Output the (x, y) coordinate of the center of the cell containing the given text.  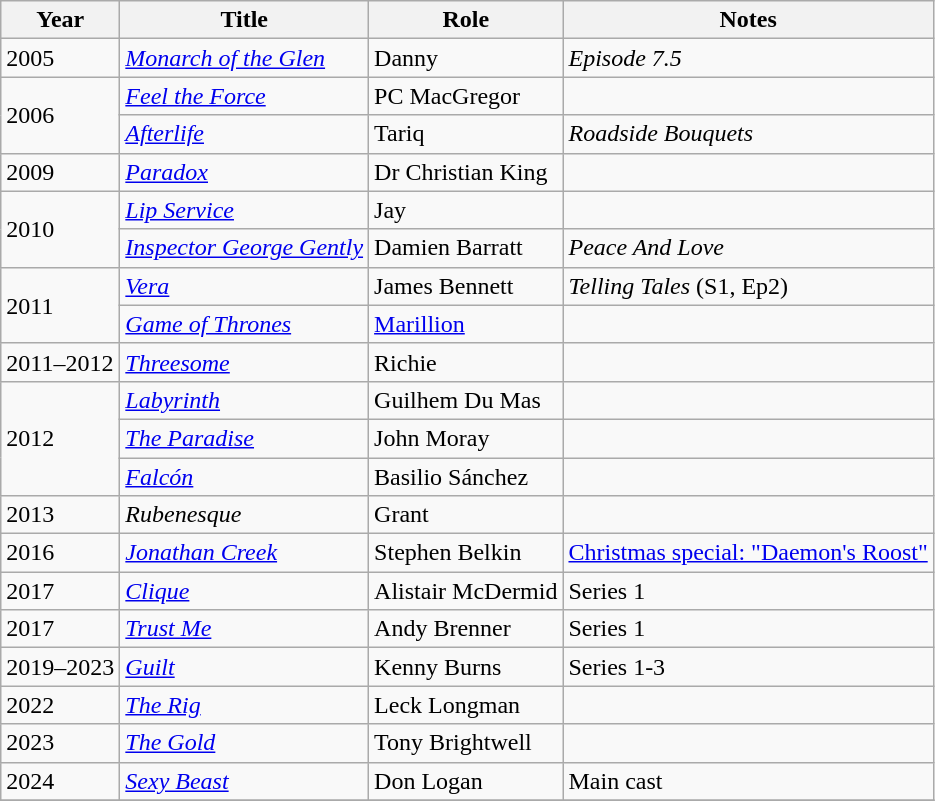
Stephen Belkin (466, 553)
Rubenesque (244, 515)
Tony Brightwell (466, 743)
Roadside Bouquets (748, 134)
Year (60, 20)
Basilio Sánchez (466, 477)
Falcón (244, 477)
Title (244, 20)
Inspector George Gently (244, 248)
Dr Christian King (466, 172)
Christmas special: "Daemon's Roost" (748, 553)
Danny (466, 58)
Guilt (244, 667)
The Paradise (244, 438)
Leck Longman (466, 705)
Marillion (466, 324)
PC MacGregor (466, 96)
Clique (244, 591)
Grant (466, 515)
Damien Barratt (466, 248)
2016 (60, 553)
Sexy Beast (244, 781)
Episode 7.5 (748, 58)
Kenny Burns (466, 667)
2006 (60, 115)
2022 (60, 705)
Richie (466, 362)
The Gold (244, 743)
The Rig (244, 705)
2009 (60, 172)
2010 (60, 229)
Jay (466, 210)
Role (466, 20)
2013 (60, 515)
Vera (244, 286)
Tariq (466, 134)
2023 (60, 743)
Main cast (748, 781)
Afterlife (244, 134)
Alistair McDermid (466, 591)
2011–2012 (60, 362)
Telling Tales (S1, Ep2) (748, 286)
Monarch of the Glen (244, 58)
James Bennett (466, 286)
Threesome (244, 362)
2024 (60, 781)
2011 (60, 305)
John Moray (466, 438)
Don Logan (466, 781)
Jonathan Creek (244, 553)
Paradox (244, 172)
Andy Brenner (466, 629)
Series 1-3 (748, 667)
Labyrinth (244, 400)
Lip Service (244, 210)
Game of Thrones (244, 324)
Peace And Love (748, 248)
Guilhem Du Mas (466, 400)
Feel the Force (244, 96)
2005 (60, 58)
Trust Me (244, 629)
Notes (748, 20)
2019–2023 (60, 667)
2012 (60, 438)
